Extract the (x, y) coordinate from the center of the cell holding the provided text.  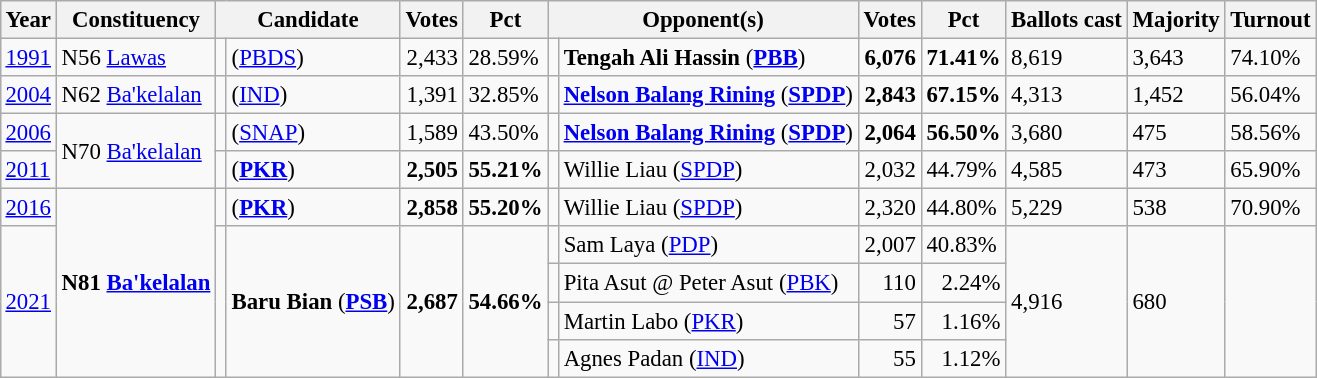
475 (1176, 133)
(IND) (313, 95)
71.41% (964, 57)
1.12% (964, 358)
2,687 (432, 301)
Pita Asut @ Peter Asut (PBK) (708, 283)
1,589 (432, 133)
1.16% (964, 321)
56.04% (1270, 95)
1991 (28, 57)
28.59% (506, 57)
4,313 (1066, 95)
2.24% (964, 283)
3,680 (1066, 133)
Opponent(s) (703, 20)
58.56% (1270, 133)
Year (28, 20)
6,076 (890, 57)
74.10% (1270, 57)
54.66% (506, 301)
5,229 (1066, 208)
1,391 (432, 95)
44.80% (964, 208)
680 (1176, 301)
Sam Laya (PDP) (708, 245)
65.90% (1270, 170)
70.90% (1270, 208)
2,843 (890, 95)
2011 (28, 170)
55.20% (506, 208)
4,585 (1066, 170)
538 (1176, 208)
2,007 (890, 245)
Martin Labo (PKR) (708, 321)
2,320 (890, 208)
2004 (28, 95)
Candidate (308, 20)
Constituency (136, 20)
2021 (28, 301)
3,643 (1176, 57)
4,916 (1066, 301)
43.50% (506, 133)
55.21% (506, 170)
2016 (28, 208)
56.50% (964, 133)
40.83% (964, 245)
Agnes Padan (IND) (708, 358)
N70 Ba'kelalan (136, 152)
Ballots cast (1066, 20)
Turnout (1270, 20)
Baru Bian (PSB) (313, 301)
2,064 (890, 133)
55 (890, 358)
(PBDS) (313, 57)
2,032 (890, 170)
N62 Ba'kelalan (136, 95)
473 (1176, 170)
2006 (28, 133)
Tengah Ali Hassin (PBB) (708, 57)
2,858 (432, 208)
8,619 (1066, 57)
Majority (1176, 20)
110 (890, 283)
32.85% (506, 95)
2,433 (432, 57)
44.79% (964, 170)
1,452 (1176, 95)
(SNAP) (313, 133)
N56 Lawas (136, 57)
2,505 (432, 170)
57 (890, 321)
67.15% (964, 95)
N81 Ba'kelalan (136, 283)
